Provide the (x, y) coordinate of the cell's center where the given text is located.  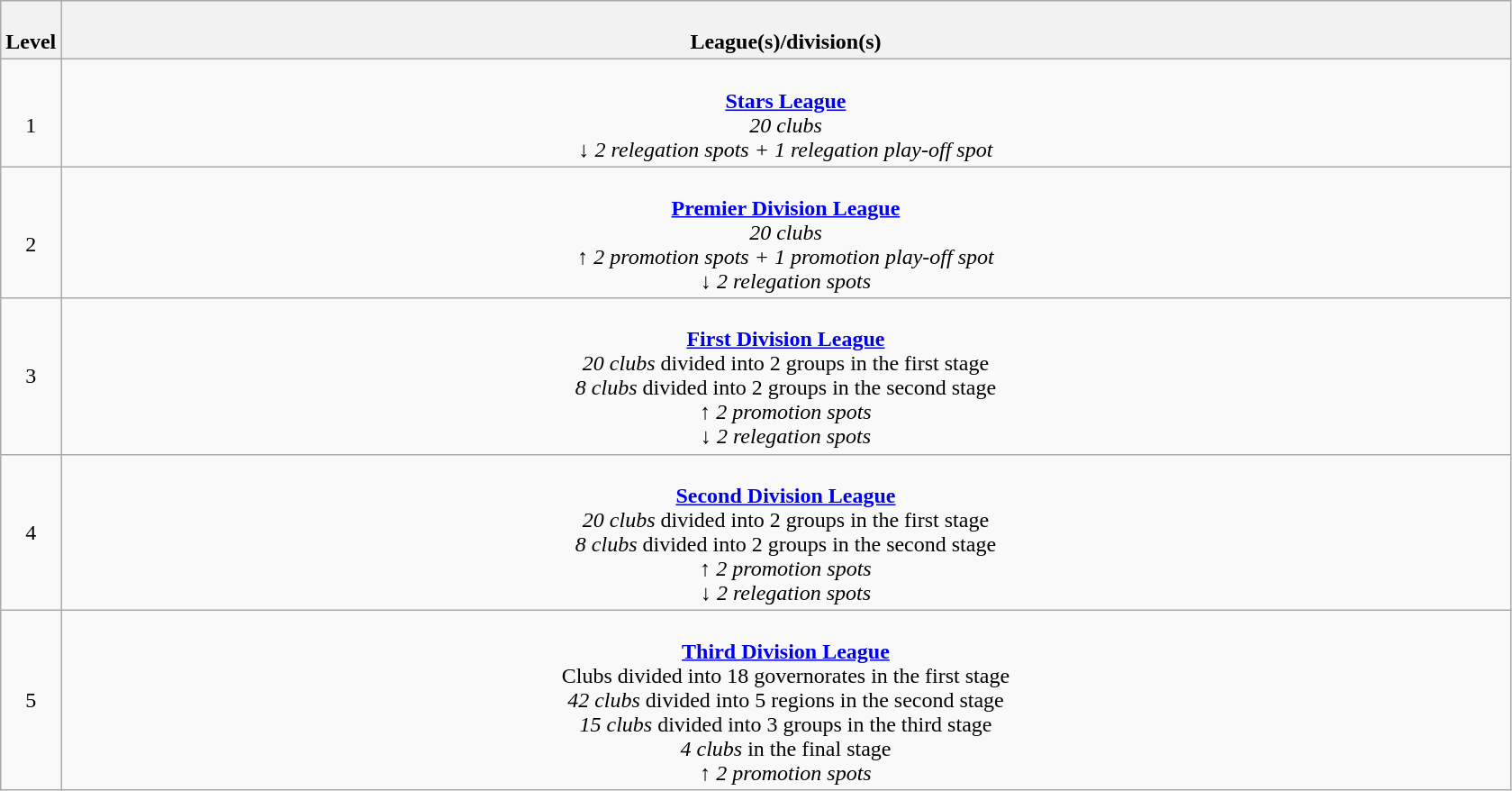
5 (31, 700)
League(s)/division(s) (785, 31)
1 (31, 114)
3 (31, 377)
Stars League20 clubs↓ 2 relegation spots + 1 relegation play-off spot (785, 114)
2 (31, 232)
Level (31, 31)
Premier Division League20 clubs↑ 2 promotion spots + 1 promotion play-off spot↓ 2 relegation spots (785, 232)
4 (31, 532)
